Extract the [x, y] coordinate from the center of the cell holding the provided text.  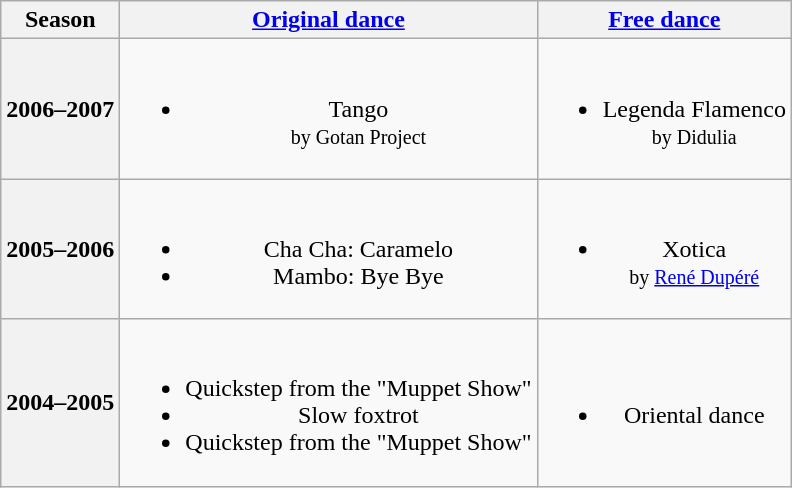
Oriental dance [664, 402]
2004–2005 [60, 402]
Cha Cha: CarameloMambo: Bye Bye [328, 249]
Original dance [328, 20]
Free dance [664, 20]
Season [60, 20]
Legenda Flamenco by Didulia [664, 109]
Tango by Gotan Project [328, 109]
Quickstep from the "Muppet Show"Slow foxtrotQuickstep from the "Muppet Show" [328, 402]
2006–2007 [60, 109]
2005–2006 [60, 249]
Xotica by René Dupéré [664, 249]
